Output the [X, Y] coordinate of the center of the cell containing the given text.  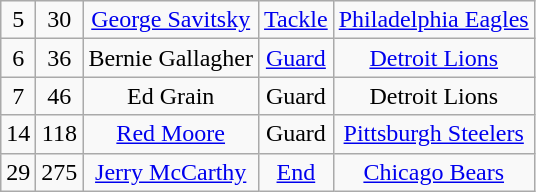
14 [18, 134]
46 [60, 96]
End [296, 172]
Jerry McCarthy [171, 172]
Ed Grain [171, 96]
118 [60, 134]
7 [18, 96]
Tackle [296, 20]
Bernie Gallagher [171, 58]
Red Moore [171, 134]
Pittsburgh Steelers [434, 134]
6 [18, 58]
Philadelphia Eagles [434, 20]
30 [60, 20]
36 [60, 58]
5 [18, 20]
Chicago Bears [434, 172]
275 [60, 172]
George Savitsky [171, 20]
29 [18, 172]
